Extract the [x, y] coordinate from the center of the cell holding the provided text.  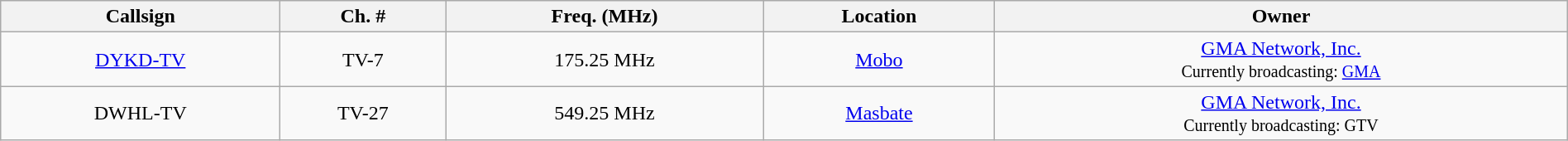
Owner [1282, 17]
Masbate [879, 113]
Ch. # [363, 17]
175.25 MHz [605, 60]
Freq. (MHz) [605, 17]
DWHL-TV [141, 113]
Location [879, 17]
TV-7 [363, 60]
DYKD-TV [141, 60]
GMA Network, Inc.Currently broadcasting: GTV [1282, 113]
TV-27 [363, 113]
549.25 MHz [605, 113]
Mobo [879, 60]
GMA Network, Inc.Currently broadcasting: GMA [1282, 60]
Callsign [141, 17]
